Search for the cell housing the specified text and yield its (X, Y) center coordinate. 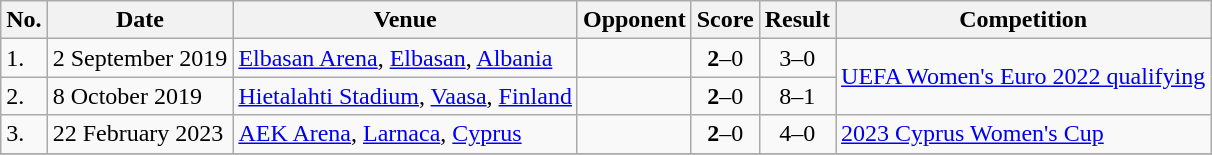
3–0 (797, 58)
Date (140, 20)
22 February 2023 (140, 134)
8–1 (797, 96)
Score (725, 20)
2. (24, 96)
3. (24, 134)
Result (797, 20)
2 September 2019 (140, 58)
Venue (406, 20)
Opponent (634, 20)
8 October 2019 (140, 96)
Competition (1024, 20)
No. (24, 20)
Elbasan Arena, Elbasan, Albania (406, 58)
UEFA Women's Euro 2022 qualifying (1024, 77)
2023 Cyprus Women's Cup (1024, 134)
1. (24, 58)
Hietalahti Stadium, Vaasa, Finland (406, 96)
AEK Arena, Larnaca, Cyprus (406, 134)
4–0 (797, 134)
